Identify which cell holds the provided text, then report its [X, Y] central coordinate. 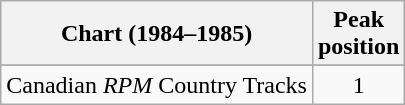
Chart (1984–1985) [157, 34]
Canadian RPM Country Tracks [157, 85]
Peakposition [358, 34]
1 [358, 85]
